Find where the given text appears and provide that cell's center as [x, y] coordinate. 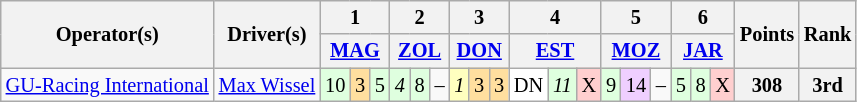
Points [767, 34]
3rd [828, 85]
2 [420, 17]
EST [555, 51]
Rank [828, 34]
DON [479, 51]
MOZ [636, 51]
10 [335, 85]
ZOL [420, 51]
MAG [355, 51]
GU-Racing International [108, 85]
9 [611, 85]
Operator(s) [108, 34]
JAR [703, 51]
Max Wissel [267, 85]
DN [528, 85]
14 [636, 85]
308 [767, 85]
Driver(s) [267, 34]
11 [562, 85]
6 [703, 17]
